Locate the cell with the specified text and output its (X, Y) center coordinate. 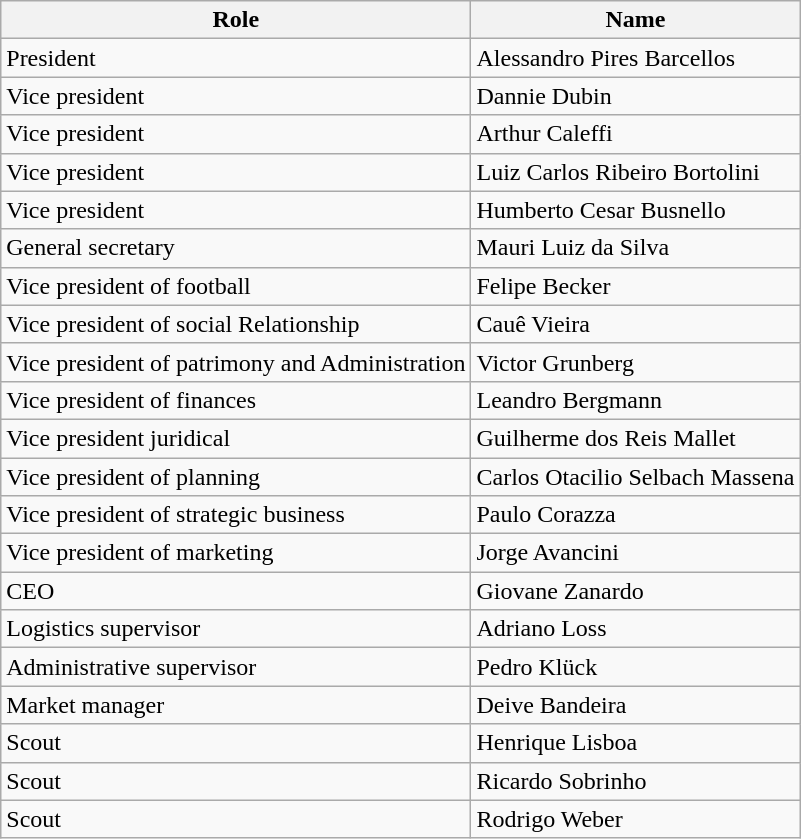
Vice president of marketing (236, 553)
Vice president juridical (236, 438)
Ricardo Sobrinho (636, 781)
Leandro Bergmann (636, 400)
Administrative supervisor (236, 667)
Vice president of football (236, 286)
Luiz Carlos Ribeiro Bortolini (636, 172)
CEO (236, 591)
Deive Bandeira (636, 705)
Vice president of social Relationship (236, 324)
Carlos Otacilio Selbach Massena (636, 477)
Mauri Luiz da Silva (636, 248)
General secretary (236, 248)
Cauê Vieira (636, 324)
Dannie Dubin (636, 96)
Name (636, 20)
Logistics supervisor (236, 629)
President (236, 58)
Rodrigo Weber (636, 819)
Pedro Klück (636, 667)
Adriano Loss (636, 629)
Alessandro Pires Barcellos (636, 58)
Humberto Cesar Busnello (636, 210)
Vice president of finances (236, 400)
Giovane Zanardo (636, 591)
Henrique Lisboa (636, 743)
Arthur Caleffi (636, 134)
Guilherme dos Reis Mallet (636, 438)
Jorge Avancini (636, 553)
Market manager (236, 705)
Vice president of planning (236, 477)
Paulo Corazza (636, 515)
Victor Grunberg (636, 362)
Felipe Becker (636, 286)
Vice president of strategic business (236, 515)
Role (236, 20)
Vice president of patrimony and Administration (236, 362)
